Scan for the cell matching the given text and deliver its [x, y] coordinate at center. 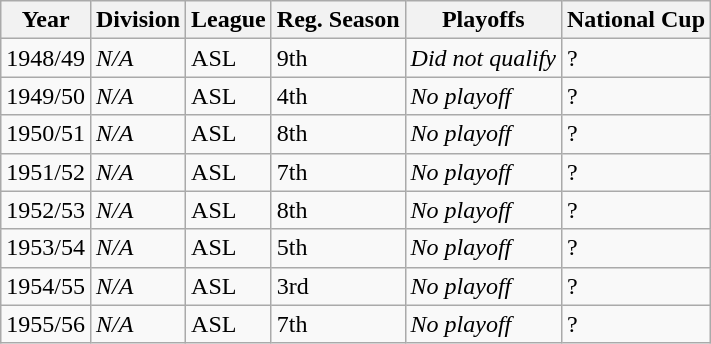
1955/56 [46, 324]
1949/50 [46, 96]
1951/52 [46, 172]
9th [338, 58]
4th [338, 96]
Year [46, 20]
Playoffs [483, 20]
Did not qualify [483, 58]
3rd [338, 286]
1954/55 [46, 286]
Reg. Season [338, 20]
5th [338, 248]
Division [138, 20]
National Cup [636, 20]
1950/51 [46, 134]
1948/49 [46, 58]
1953/54 [46, 248]
1952/53 [46, 210]
League [229, 20]
